Capture the cell that displays the provided text and extract its (X, Y) central coordinate. 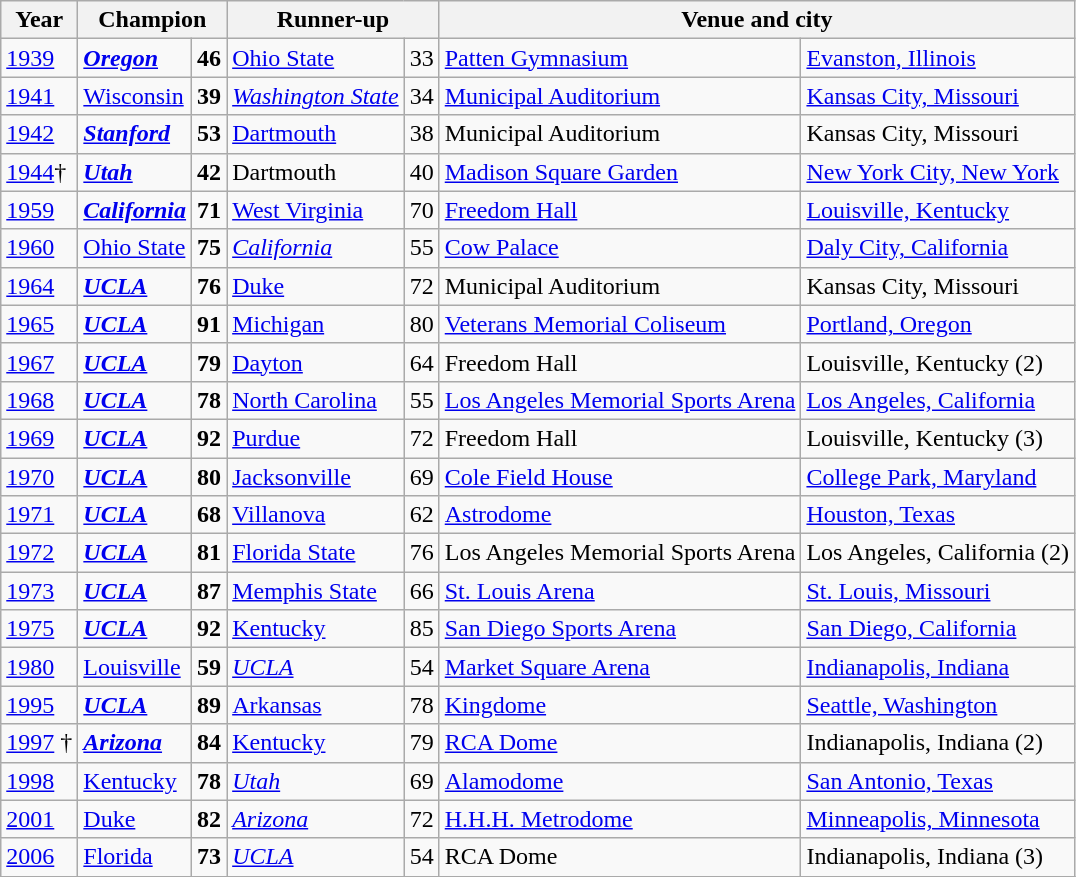
Los Angeles, California (938, 400)
Louisville, Kentucky (3) (938, 438)
42 (210, 172)
Washington State (316, 96)
Venue and city (756, 20)
1970 (40, 477)
Madison Square Garden (620, 172)
San Diego Sports Arena (620, 629)
89 (210, 705)
Cow Palace (620, 248)
53 (210, 134)
Year (40, 20)
Indianapolis, Indiana (2) (938, 743)
39 (210, 96)
Los Angeles, California (2) (938, 553)
H.H.H. Metrodome (620, 819)
1967 (40, 362)
College Park, Maryland (938, 477)
87 (210, 591)
Memphis State (316, 591)
Jacksonville (316, 477)
New York City, New York (938, 172)
62 (422, 515)
40 (422, 172)
Cole Field House (620, 477)
1998 (40, 781)
Purdue (316, 438)
Portland, Oregon (938, 324)
38 (422, 134)
1959 (40, 210)
81 (210, 553)
33 (422, 58)
1968 (40, 400)
1942 (40, 134)
Veterans Memorial Coliseum (620, 324)
1972 (40, 553)
1965 (40, 324)
Daly City, California (938, 248)
Louisville, Kentucky (2) (938, 362)
Wisconsin (135, 96)
Minneapolis, Minnesota (938, 819)
1941 (40, 96)
64 (422, 362)
Michigan (316, 324)
Kingdome (620, 705)
2006 (40, 857)
Arkansas (316, 705)
St. Louis Arena (620, 591)
2001 (40, 819)
68 (210, 515)
St. Louis, Missouri (938, 591)
San Diego, California (938, 629)
1944† (40, 172)
1960 (40, 248)
Patten Gymnasium (620, 58)
Florida (135, 857)
82 (210, 819)
Alamodome (620, 781)
Market Square Arena (620, 667)
1969 (40, 438)
1973 (40, 591)
Louisville (135, 667)
71 (210, 210)
84 (210, 743)
Florida State (316, 553)
34 (422, 96)
1995 (40, 705)
1980 (40, 667)
Oregon (135, 58)
Villanova (316, 515)
75 (210, 248)
46 (210, 58)
Champion (152, 20)
Dayton (316, 362)
1964 (40, 286)
1971 (40, 515)
Evanston, Illinois (938, 58)
66 (422, 591)
Seattle, Washington (938, 705)
Indianapolis, Indiana (3) (938, 857)
59 (210, 667)
91 (210, 324)
85 (422, 629)
Louisville, Kentucky (938, 210)
73 (210, 857)
1939 (40, 58)
Runner-up (334, 20)
North Carolina (316, 400)
Indianapolis, Indiana (938, 667)
70 (422, 210)
San Antonio, Texas (938, 781)
West Virginia (316, 210)
Astrodome (620, 515)
Houston, Texas (938, 515)
1975 (40, 629)
Stanford (135, 134)
1997 † (40, 743)
